Locate the cell with the specified text and output its (X, Y) center coordinate. 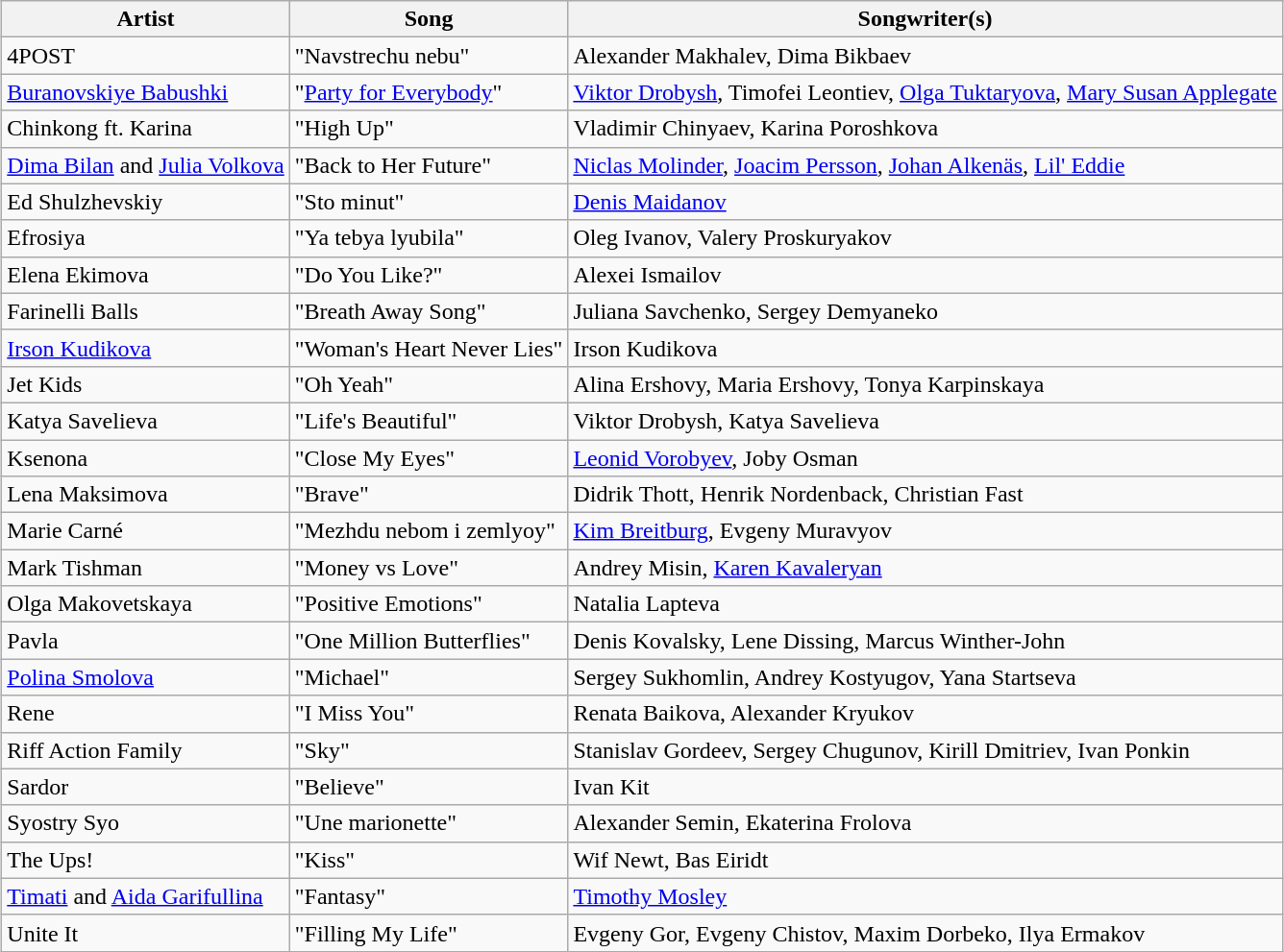
Didrik Thott, Henrik Nordenback, Christian Fast (925, 495)
"Breath Away Song" (429, 311)
Alexander Makhalev, Dima Bikbaev (925, 56)
Stanislav Gordeev, Sergey Chugunov, Kirill Dmitriev, Ivan Ponkin (925, 750)
Chinkong ft. Karina (146, 129)
Kim Breitburg, Evgeny Muravyov (925, 531)
Efrosiya (146, 238)
Ivan Kit (925, 787)
Katya Savelieva (146, 421)
"Michael" (429, 677)
Syostry Syo (146, 823)
Juliana Savchenko, Sergey Demyaneko (925, 311)
"Une marionette" (429, 823)
Leonid Vorobyev, Joby Osman (925, 458)
"Mezhdu nebom i zemlyoy" (429, 531)
"One Million Butterflies" (429, 641)
"Navstrechu nebu" (429, 56)
Natalia Lapteva (925, 604)
4POST (146, 56)
Sergey Sukhomlin, Andrey Kostyugov, Yana Startseva (925, 677)
"Sky" (429, 750)
Timothy Mosley (925, 896)
The Ups! (146, 860)
Andrey Misin, Karen Kavaleryan (925, 568)
Denis Kovalsky, Lene Dissing, Marcus Winther-John (925, 641)
Oleg Ivanov, Valery Proskuryakov (925, 238)
Viktor Drobysh, Timofei Leontiev, Olga Tuktaryova, Mary Susan Applegate (925, 92)
Renata Baikova, Alexander Kryukov (925, 714)
Jet Kids (146, 384)
Song (429, 19)
Mark Tishman (146, 568)
Unite It (146, 933)
Denis Maidanov (925, 202)
Timati and Aida Garifullina (146, 896)
"High Up" (429, 129)
Sardor (146, 787)
Ksenona (146, 458)
"Sto minut" (429, 202)
Dima Bilan and Julia Volkova (146, 165)
Lena Maksimova (146, 495)
Evgeny Gor, Evgeny Chistov, Maxim Dorbeko, Ilya Ermakov (925, 933)
Ed Shulzhevskiy (146, 202)
"Brave" (429, 495)
"Close My Eyes" (429, 458)
Rene (146, 714)
"Money vs Love" (429, 568)
Polina Smolova (146, 677)
"Positive Emotions" (429, 604)
"Believe" (429, 787)
"Oh Yeah" (429, 384)
"I Miss You" (429, 714)
Vladimir Chinyaev, Karina Poroshkova (925, 129)
"Life's Beautiful" (429, 421)
Pavla (146, 641)
"Do You Like?" (429, 275)
Farinelli Balls (146, 311)
Marie Carné (146, 531)
"Ya tebya lyubila" (429, 238)
Riff Action Family (146, 750)
"Fantasy" (429, 896)
"Filling My Life" (429, 933)
Wif Newt, Bas Eiridt (925, 860)
Viktor Drobysh, Katya Savelieva (925, 421)
"Back to Her Future" (429, 165)
Olga Makovetskaya (146, 604)
Elena Ekimova (146, 275)
Alexander Semin, Ekaterina Frolova (925, 823)
"Party for Everybody" (429, 92)
"Woman's Heart Never Lies" (429, 348)
Songwriter(s) (925, 19)
Alina Ershovy, Maria Ershovy, Tonya Karpinskaya (925, 384)
"Kiss" (429, 860)
Buranovskiye Babushki (146, 92)
Niclas Molinder, Joacim Persson, Johan Alkenäs, Lil' Eddie (925, 165)
Alexei Ismailov (925, 275)
Artist (146, 19)
